Capture the cell that displays the provided text and extract its [x, y] central coordinate. 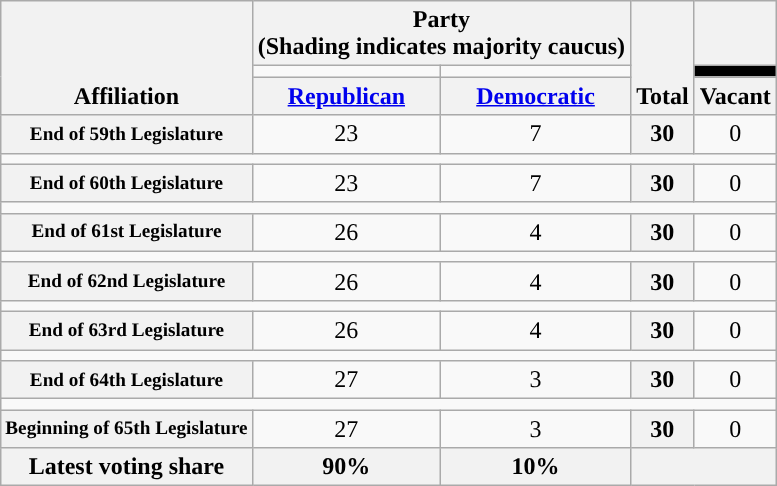
Democratic [535, 96]
End of 64th Legislature [126, 380]
10% [535, 467]
Beginning of 65th Legislature [126, 429]
End of 62nd Legislature [126, 281]
Party (Shading indicates majority caucus) [441, 34]
Latest voting share [126, 467]
Total [663, 58]
End of 63rd Legislature [126, 330]
Vacant [735, 96]
End of 60th Legislature [126, 183]
Affiliation [126, 58]
Republican [346, 96]
End of 59th Legislature [126, 134]
90% [346, 467]
End of 61st Legislature [126, 232]
